Determine the (X, Y) coordinate at the center of the cell enclosing the given text.  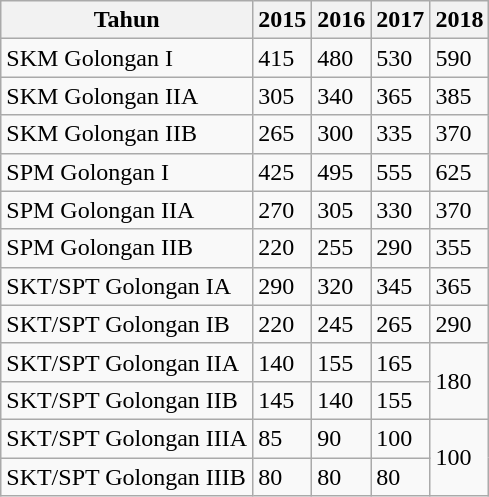
345 (400, 286)
SKT/SPT Golongan IIB (127, 400)
2015 (282, 20)
340 (342, 96)
SKT/SPT Golongan IIA (127, 362)
270 (282, 210)
90 (342, 438)
385 (460, 96)
SKM Golongan IIB (127, 134)
SKT/SPT Golongan IIIA (127, 438)
SKT/SPT Golongan IB (127, 324)
330 (400, 210)
320 (342, 286)
SPM Golongan IIB (127, 248)
165 (400, 362)
555 (400, 172)
300 (342, 134)
SKM Golongan I (127, 58)
2018 (460, 20)
85 (282, 438)
355 (460, 248)
SPM Golongan IIA (127, 210)
2017 (400, 20)
Tahun (127, 20)
SKT/SPT Golongan IIIB (127, 477)
590 (460, 58)
425 (282, 172)
335 (400, 134)
625 (460, 172)
2016 (342, 20)
255 (342, 248)
145 (282, 400)
530 (400, 58)
245 (342, 324)
SPM Golongan I (127, 172)
495 (342, 172)
SKM Golongan IIA (127, 96)
480 (342, 58)
SKT/SPT Golongan IA (127, 286)
180 (460, 381)
415 (282, 58)
